Identify which cell holds the provided text, then report its (X, Y) central coordinate. 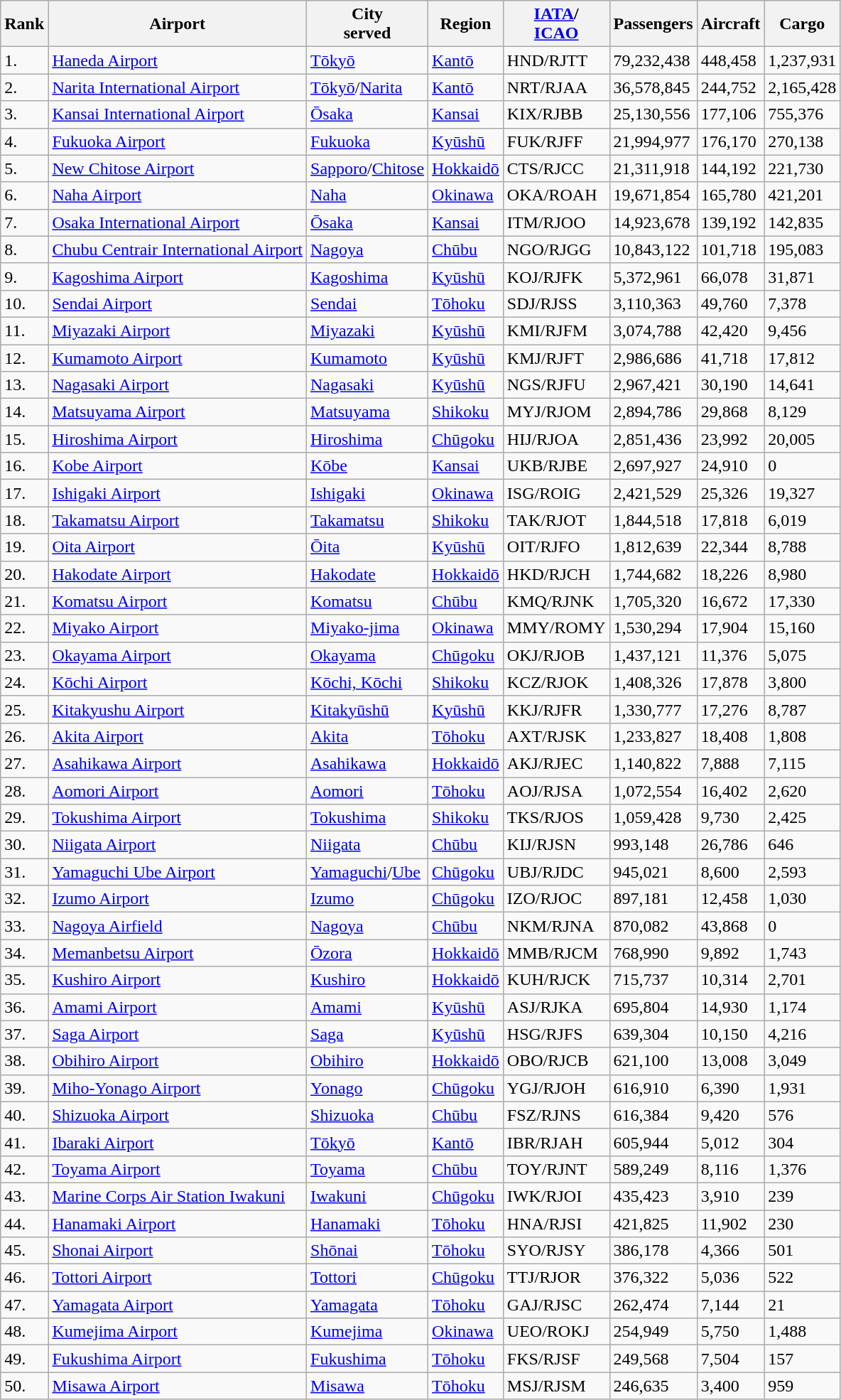
Sendai (368, 303)
616,384 (653, 1115)
Fukuoka Airport (178, 141)
1,844,518 (653, 520)
9,730 (730, 818)
SDJ/RJSS (556, 303)
11,376 (730, 655)
Region (466, 24)
9,892 (730, 953)
270,138 (803, 141)
ITM/RJOO (556, 222)
21. (24, 601)
Kushiro Airport (178, 980)
21 (803, 1305)
2,894,786 (653, 412)
32. (24, 899)
22. (24, 628)
18. (24, 520)
1,931 (803, 1088)
1,437,121 (653, 655)
421,825 (653, 1223)
Kitakyūshū (368, 709)
34. (24, 953)
993,148 (653, 845)
KMQ/RJNK (556, 601)
Ishigaki (368, 493)
Matsuyama (368, 412)
ASJ/RJKA (556, 1007)
31,871 (803, 276)
249,568 (653, 1359)
40. (24, 1115)
Tokushima Airport (178, 818)
22,344 (730, 547)
KIX/RJBB (556, 114)
25. (24, 709)
Hanamaki (368, 1223)
8,980 (803, 574)
3. (24, 114)
945,021 (653, 872)
AKJ/RJEC (556, 763)
MMY/ROMY (556, 628)
448,458 (730, 60)
FKS/RJSF (556, 1359)
3,110,363 (653, 303)
144,192 (730, 168)
44. (24, 1223)
Amami Airport (178, 1007)
2,697,927 (653, 466)
2,421,529 (653, 493)
16,402 (730, 791)
Miyako Airport (178, 628)
Takamatsu (368, 520)
Osaka International Airport (178, 222)
17,330 (803, 601)
Kōchi, Kōchi (368, 682)
246,635 (653, 1386)
29,868 (730, 412)
3,910 (730, 1196)
20,005 (803, 439)
Aomori Airport (178, 791)
GAJ/RJSC (556, 1305)
8,788 (803, 547)
IZO/RJOC (556, 899)
1,030 (803, 899)
79,232,438 (653, 60)
Hakodate Airport (178, 574)
4,216 (803, 1034)
Izumo (368, 899)
1. (24, 60)
Nagoya Airfield (178, 926)
9. (24, 276)
2. (24, 87)
17,904 (730, 628)
Haneda Airport (178, 60)
376,322 (653, 1278)
17,812 (803, 357)
Miyazaki Airport (178, 330)
177,106 (730, 114)
Okayama Airport (178, 655)
19,671,854 (653, 195)
26,786 (730, 845)
221,730 (803, 168)
646 (803, 845)
Obihiro (368, 1061)
1,072,554 (653, 791)
49. (24, 1359)
589,249 (653, 1169)
Kumamoto (368, 357)
Obihiro Airport (178, 1061)
SYO/RJSY (556, 1251)
19,327 (803, 493)
768,990 (653, 953)
15. (24, 439)
Hanamaki Airport (178, 1223)
Shōnai (368, 1251)
2,165,428 (803, 87)
38. (24, 1061)
5,750 (730, 1332)
7,504 (730, 1359)
TTJ/RJOR (556, 1278)
Fukushima Airport (178, 1359)
11,902 (730, 1223)
Iwakuni (368, 1196)
Tottori (368, 1278)
501 (803, 1251)
5,036 (730, 1278)
Kagoshima Airport (178, 276)
Amami (368, 1007)
7,378 (803, 303)
3,049 (803, 1061)
2,967,421 (653, 385)
386,178 (653, 1251)
7,115 (803, 763)
2,851,436 (653, 439)
1,237,931 (803, 60)
2,620 (803, 791)
Okayama (368, 655)
522 (803, 1278)
11. (24, 330)
30. (24, 845)
10,843,122 (653, 249)
36,578,845 (653, 87)
Matsuyama Airport (178, 412)
2,593 (803, 872)
45. (24, 1251)
6,390 (730, 1088)
HIJ/RJOA (556, 439)
Kōbe (368, 466)
14,930 (730, 1007)
21,311,918 (653, 168)
KMI/RJFM (556, 330)
ISG/ROIG (556, 493)
Takamatsu Airport (178, 520)
Misawa Airport (178, 1386)
Kagoshima (368, 276)
Aomori (368, 791)
47. (24, 1305)
Kumamoto Airport (178, 357)
26. (24, 736)
1,059,428 (653, 818)
1,488 (803, 1332)
KCZ/RJOK (556, 682)
13,008 (730, 1061)
Yamaguchi Ube Airport (178, 872)
1,705,320 (653, 601)
435,423 (653, 1196)
NKM/RJNA (556, 926)
Komatsu Airport (178, 601)
17,276 (730, 709)
Fukushima (368, 1359)
KMJ/RJFT (556, 357)
HSG/RJFS (556, 1034)
50. (24, 1386)
29. (24, 818)
621,100 (653, 1061)
Niigata Airport (178, 845)
Ibaraki Airport (178, 1142)
16. (24, 466)
101,718 (730, 249)
Akita (368, 736)
KIJ/RJSN (556, 845)
New Chitose Airport (178, 168)
OIT/RJFO (556, 547)
15,160 (803, 628)
42,420 (730, 330)
24,910 (730, 466)
12. (24, 357)
6,019 (803, 520)
1,174 (803, 1007)
Kōchi Airport (178, 682)
1,140,822 (653, 763)
Rank (24, 24)
UKB/RJBE (556, 466)
897,181 (653, 899)
41,718 (730, 357)
Naha (368, 195)
1,330,777 (653, 709)
23. (24, 655)
Nagasaki (368, 385)
18,408 (730, 736)
Yamaguchi/Ube (368, 872)
639,304 (653, 1034)
1,808 (803, 736)
8. (24, 249)
28. (24, 791)
TKS/RJOS (556, 818)
7,144 (730, 1305)
262,474 (653, 1305)
IWK/RJOI (556, 1196)
Saga (368, 1034)
43,868 (730, 926)
Aircraft (730, 24)
142,835 (803, 222)
HND/RJTT (556, 60)
KOJ/RJFK (556, 276)
23,992 (730, 439)
7,888 (730, 763)
139,192 (730, 222)
Miyazaki (368, 330)
39. (24, 1088)
695,804 (653, 1007)
Saga Airport (178, 1034)
Sapporo/Chitose (368, 168)
Asahikawa Airport (178, 763)
1,376 (803, 1169)
Yamagata Airport (178, 1305)
AOJ/RJSA (556, 791)
1,530,294 (653, 628)
Niigata (368, 845)
IATA/ICAO (556, 24)
MMB/RJCM (556, 953)
35. (24, 980)
48. (24, 1332)
NRT/RJAA (556, 87)
Tottori Airport (178, 1278)
Oita Airport (178, 547)
Fukuoka (368, 141)
576 (803, 1115)
12,458 (730, 899)
Sendai Airport (178, 303)
FSZ/RJNS (556, 1115)
5,012 (730, 1142)
Komatsu (368, 601)
Kumejima (368, 1332)
25,130,556 (653, 114)
605,944 (653, 1142)
UEO/ROKJ (556, 1332)
KUH/RJCK (556, 980)
41. (24, 1142)
195,083 (803, 249)
8,787 (803, 709)
46. (24, 1278)
43. (24, 1196)
YGJ/RJOH (556, 1088)
870,082 (653, 926)
Cityserved (368, 24)
Hiroshima (368, 439)
Ishigaki Airport (178, 493)
10,314 (730, 980)
Izumo Airport (178, 899)
6. (24, 195)
66,078 (730, 276)
Ōita (368, 547)
7. (24, 222)
Yonago (368, 1088)
OKJ/RJOB (556, 655)
1,744,682 (653, 574)
Passengers (653, 24)
3,074,788 (653, 330)
16,672 (730, 601)
Shizuoka Airport (178, 1115)
959 (803, 1386)
31. (24, 872)
Tōkyō/Narita (368, 87)
Ōzora (368, 953)
20. (24, 574)
OKA/ROAH (556, 195)
Hakodate (368, 574)
Memanbetsu Airport (178, 953)
FUK/RJFF (556, 141)
8,116 (730, 1169)
25,326 (730, 493)
304 (803, 1142)
165,780 (730, 195)
13. (24, 385)
OBO/RJCB (556, 1061)
14. (24, 412)
1,812,639 (653, 547)
8,600 (730, 872)
42. (24, 1169)
755,376 (803, 114)
176,170 (730, 141)
17. (24, 493)
21,994,977 (653, 141)
230 (803, 1223)
HNA/RJSI (556, 1223)
9,456 (803, 330)
Airport (178, 24)
3,400 (730, 1386)
239 (803, 1196)
AXT/RJSK (556, 736)
Miyako-jima (368, 628)
NGS/RJFU (556, 385)
36. (24, 1007)
17,818 (730, 520)
Akita Airport (178, 736)
Tokushima (368, 818)
Toyama Airport (178, 1169)
TAK/RJOT (556, 520)
1,408,326 (653, 682)
5,075 (803, 655)
Naha Airport (178, 195)
4,366 (730, 1251)
KKJ/RJFR (556, 709)
MYJ/RJOM (556, 412)
UBJ/RJDC (556, 872)
Kumejima Airport (178, 1332)
1,743 (803, 953)
4. (24, 141)
Nagasaki Airport (178, 385)
Cargo (803, 24)
5,372,961 (653, 276)
244,752 (730, 87)
9,420 (730, 1115)
Kitakyushu Airport (178, 709)
Kushiro (368, 980)
2,425 (803, 818)
Chubu Centrair International Airport (178, 249)
30,190 (730, 385)
616,910 (653, 1088)
421,201 (803, 195)
Toyama (368, 1169)
NGO/RJGG (556, 249)
17,878 (730, 682)
14,641 (803, 385)
Yamagata (368, 1305)
37. (24, 1034)
33. (24, 926)
Shizuoka (368, 1115)
CTS/RJCC (556, 168)
Asahikawa (368, 763)
24. (24, 682)
27. (24, 763)
Shonai Airport (178, 1251)
IBR/RJAH (556, 1142)
10,150 (730, 1034)
Misawa (368, 1386)
Kobe Airport (178, 466)
19. (24, 547)
2,986,686 (653, 357)
5. (24, 168)
49,760 (730, 303)
18,226 (730, 574)
HKD/RJCH (556, 574)
Hiroshima Airport (178, 439)
1,233,827 (653, 736)
Kansai International Airport (178, 114)
3,800 (803, 682)
TOY/RJNT (556, 1169)
MSJ/RJSM (556, 1386)
2,701 (803, 980)
8,129 (803, 412)
14,923,678 (653, 222)
10. (24, 303)
715,737 (653, 980)
Narita International Airport (178, 87)
157 (803, 1359)
Miho-Yonago Airport (178, 1088)
254,949 (653, 1332)
Marine Corps Air Station Iwakuni (178, 1196)
